Search for the cell housing the specified text and yield its [x, y] center coordinate. 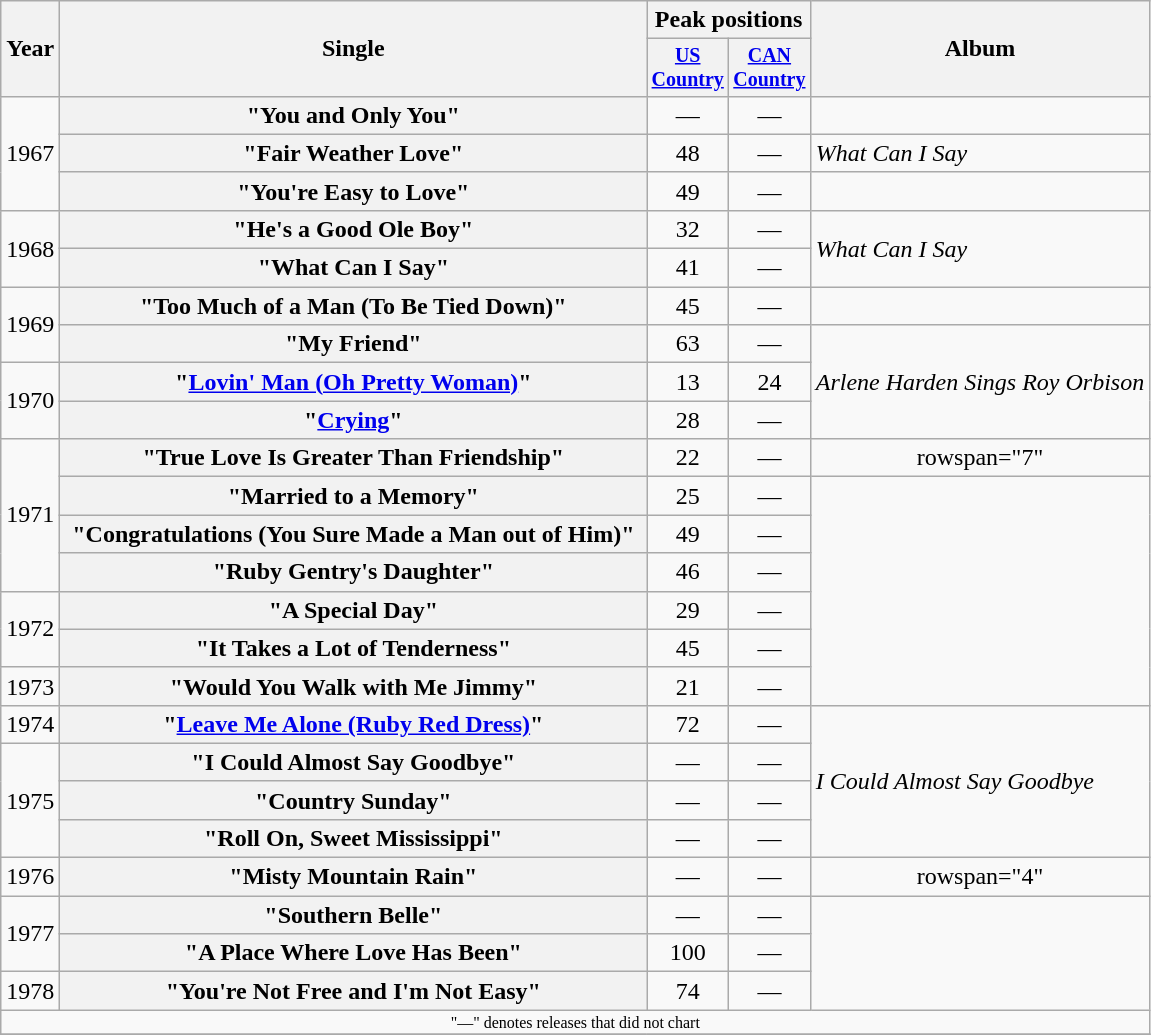
32 [688, 229]
"What Can I Say" [354, 268]
72 [688, 724]
"Leave Me Alone (Ruby Red Dress)" [354, 724]
"Fair Weather Love" [354, 153]
13 [688, 382]
29 [688, 610]
"You're Not Free and I'm Not Easy" [354, 991]
1967 [30, 153]
1970 [30, 401]
1978 [30, 991]
1976 [30, 877]
rowspan="4" [980, 877]
Arlene Harden Sings Roy Orbison [980, 382]
Peak positions [728, 20]
74 [688, 991]
"Country Sunday" [354, 800]
1973 [30, 686]
Album [980, 49]
25 [688, 496]
"My Friend" [354, 344]
24 [770, 382]
"Would You Walk with Me Jimmy" [354, 686]
22 [688, 458]
48 [688, 153]
"You're Easy to Love" [354, 191]
"Roll On, Sweet Mississippi" [354, 838]
"He's a Good Ole Boy" [354, 229]
46 [688, 572]
"Congratulations (You Sure Made a Man out of Him)" [354, 534]
rowspan="7" [980, 458]
"A Special Day" [354, 610]
1971 [30, 515]
"—" denotes releases that did not chart [576, 1022]
63 [688, 344]
1969 [30, 325]
"It Takes a Lot of Tenderness" [354, 648]
"Married to a Memory" [354, 496]
1977 [30, 934]
1975 [30, 800]
"You and Only You" [354, 115]
I Could Almost Say Goodbye [980, 781]
21 [688, 686]
Single [354, 49]
"Crying" [354, 420]
28 [688, 420]
1968 [30, 248]
"Too Much of a Man (To Be Tied Down)" [354, 306]
CAN Country [770, 68]
"Southern Belle" [354, 915]
Year [30, 49]
"Ruby Gentry's Daughter" [354, 572]
1974 [30, 724]
"I Could Almost Say Goodbye" [354, 762]
"True Love Is Greater Than Friendship" [354, 458]
"Lovin' Man (Oh Pretty Woman)" [354, 382]
US Country [688, 68]
41 [688, 268]
100 [688, 953]
1972 [30, 629]
"Misty Mountain Rain" [354, 877]
"A Place Where Love Has Been" [354, 953]
